Scan for the cell matching the given text and deliver its (X, Y) coordinate at center. 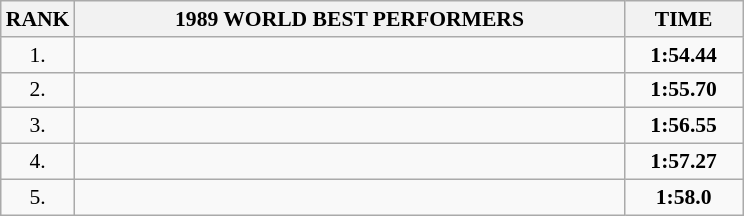
4. (38, 162)
1:57.27 (684, 162)
3. (38, 126)
TIME (684, 19)
1:54.44 (684, 55)
1:55.70 (684, 90)
1:58.0 (684, 197)
2. (38, 90)
RANK (38, 19)
1989 WORLD BEST PERFORMERS (349, 19)
1. (38, 55)
1:56.55 (684, 126)
5. (38, 197)
